For the text-containing cell, return its midpoint in [X, Y] coordinate format. 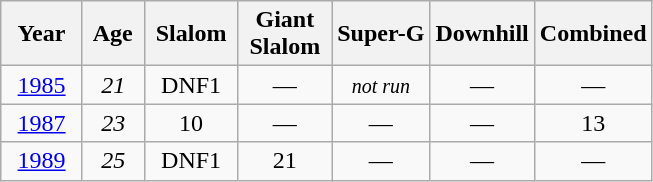
1989 [42, 161]
Giant Slalom [285, 34]
Super-G [381, 34]
23 [113, 123]
Age [113, 34]
25 [113, 161]
Slalom [191, 34]
1987 [42, 123]
13 [593, 123]
1985 [42, 85]
Downhill [482, 34]
not run [381, 85]
Year [42, 34]
Combined [593, 34]
10 [191, 123]
